From the cell containing the given text, extract its center point as [x, y] coordinate. 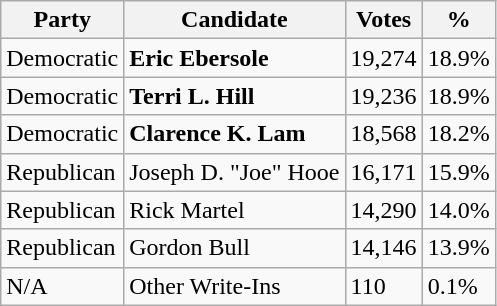
19,274 [384, 58]
Terri L. Hill [234, 96]
Other Write-Ins [234, 286]
Rick Martel [234, 210]
14,146 [384, 248]
15.9% [458, 172]
Party [62, 20]
Votes [384, 20]
Candidate [234, 20]
% [458, 20]
Eric Ebersole [234, 58]
14.0% [458, 210]
13.9% [458, 248]
18.2% [458, 134]
N/A [62, 286]
Gordon Bull [234, 248]
16,171 [384, 172]
110 [384, 286]
Clarence K. Lam [234, 134]
0.1% [458, 286]
14,290 [384, 210]
Joseph D. "Joe" Hooe [234, 172]
19,236 [384, 96]
18,568 [384, 134]
